Extract the [X, Y] coordinate from the center of the cell holding the provided text.  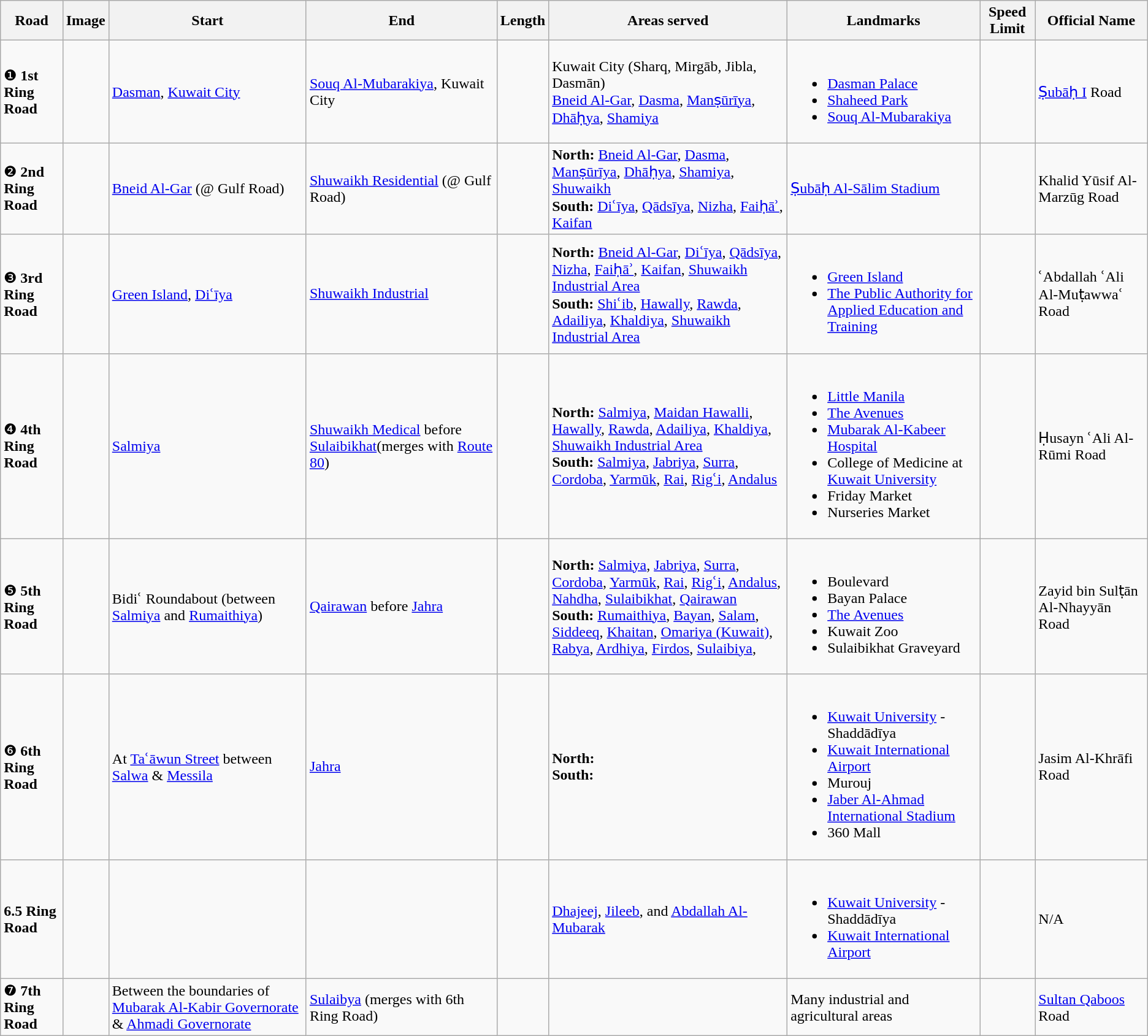
Salmiya [207, 446]
Kuwait University - ShaddādīyaKuwait International Airport [884, 919]
Green IslandThe Public Authority for Applied Education and Training [884, 294]
Jasim Al-Khrāfi Road [1092, 767]
Kuwait City (Sharq, Mirgāb, Jibla, Dasmān)Bneid Al-Gar, Dasma, Manṣūrīya, Dhāḥya, Shamiya [668, 92]
Qairawan before Jahra [401, 606]
ʿAbdallah ʿAli Al-Muṭawwaʿ Road [1092, 294]
Shuwaikh Residential (@ Gulf Road) [401, 189]
Zayid bin Sulṭān Al-Nhayyān Road [1092, 606]
Between the boundaries of Mubarak Al-Kabir Governorate & Ahmadi Governorate [207, 1007]
Ḥusayn ʿAli Al-Rūmi Road [1092, 446]
Dhajeej, Jileeb, and Abdallah Al-Mubarak [668, 919]
Official Name [1092, 21]
Kuwait University - ShaddādīyaKuwait International AirportMuroujJaber Al-Ahmad International Stadium360 Mall [884, 767]
N/A [1092, 919]
End [401, 21]
Ṣubāḥ I Road [1092, 92]
❷ 2nd Ring Road [32, 189]
Start [207, 21]
Length [522, 21]
Khalid Yūsif Al-Marzūg Road [1092, 189]
Dasman PalaceShaheed ParkSouq Al-Mubarakiya [884, 92]
North: Bneid Al-Gar, Dasma, Manṣūrīya, Dhāḥya, Shamiya, ShuwaikhSouth: Diʿīya, Qādsīya, Nizha, Faiḥāʾ, Kaifan [668, 189]
❸ 3rd Ring Road [32, 294]
❻ 6th Ring Road [32, 767]
Ṣubāḥ Al-Sālim Stadium [884, 189]
Many industrial and agricultural areas [884, 1007]
Jahra [401, 767]
Dasman, Kuwait City [207, 92]
❺ 5th Ring Road [32, 606]
At Taʿāwun Street between Salwa & Messila [207, 767]
Image [86, 21]
North:South: [668, 767]
BoulevardBayan PalaceThe AvenuesKuwait ZooSulaibikhat Graveyard [884, 606]
Shuwaikh Industrial [401, 294]
Bneid Al-Gar (@ Gulf Road) [207, 189]
Sulaibya (merges with 6th Ring Road) [401, 1007]
Bidiʿ Roundabout (between Salmiya and Rumaithiya) [207, 606]
Road [32, 21]
❶ 1st Ring Road [32, 92]
Green Island, Diʿīya [207, 294]
Speed Limit [1008, 21]
Souq Al-Mubarakiya, Kuwait City [401, 92]
Shuwaikh Medical before Sulaibikhat(merges with Route 80) [401, 446]
Little ManilaThe AvenuesMubarak Al-Kabeer HospitalCollege of Medicine at Kuwait UniversityFriday MarketNurseries Market [884, 446]
Areas served [668, 21]
6.5 Ring Road [32, 919]
Sultan Qaboos Road [1092, 1007]
Landmarks [884, 21]
❹ 4th Ring Road [32, 446]
❼ 7th Ring Road [32, 1007]
